Detect which cell encompasses the target text, then output its [X, Y] center coordinate. 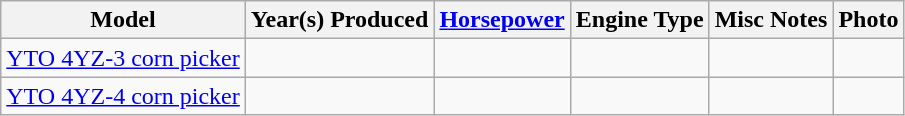
Horsepower [502, 20]
Misc Notes [771, 20]
Photo [868, 20]
Engine Type [640, 20]
YTO 4YZ-4 corn picker [124, 96]
YTO 4YZ-3 corn picker [124, 58]
Year(s) Produced [340, 20]
Model [124, 20]
